Scan for the cell matching the given text and deliver its [X, Y] coordinate at center. 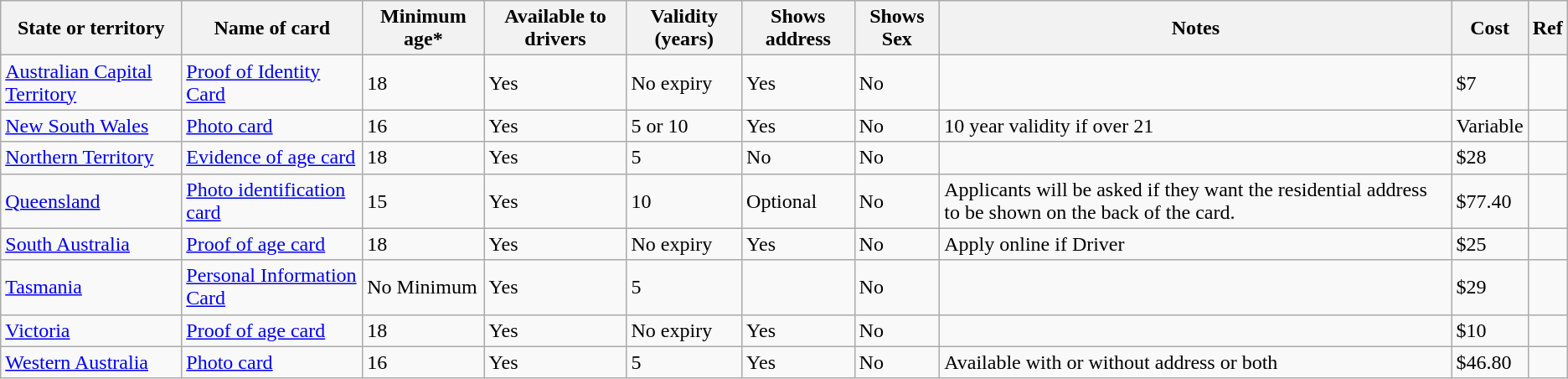
Shows Sex [897, 29]
Name of card [272, 29]
Available with or without address or both [1196, 362]
Shows address [798, 29]
Variable [1489, 126]
$10 [1489, 330]
$29 [1489, 287]
$28 [1489, 158]
Evidence of age card [272, 158]
$25 [1489, 244]
Available to drivers [555, 29]
10 [684, 201]
Australian Capital Territory [91, 82]
$77.40 [1489, 201]
5 or 10 [684, 126]
Personal Information Card [272, 287]
Ref [1548, 29]
Minimum age* [424, 29]
Validity (years) [684, 29]
New South Wales [91, 126]
$46.80 [1489, 362]
State or territory [91, 29]
South Australia [91, 244]
Cost [1489, 29]
10 year validity if over 21 [1196, 126]
Optional [798, 201]
Photo identification card [272, 201]
Proof of Identity Card [272, 82]
Queensland [91, 201]
Western Australia [91, 362]
Notes [1196, 29]
$7 [1489, 82]
Tasmania [91, 287]
15 [424, 201]
Applicants will be asked if they want the residential address to be shown on the back of the card. [1196, 201]
Victoria [91, 330]
Northern Territory [91, 158]
No Minimum [424, 287]
Apply online if Driver [1196, 244]
